Locate the cell with the specified text and output its (X, Y) center coordinate. 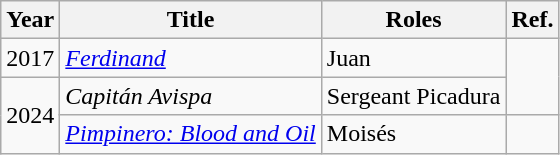
Sergeant Picadura (414, 96)
Ref. (532, 20)
Ferdinand (190, 58)
Moisés (414, 134)
Title (190, 20)
2024 (30, 115)
Juan (414, 58)
Capitán Avispa (190, 96)
Pimpinero: Blood and Oil (190, 134)
Year (30, 20)
2017 (30, 58)
Roles (414, 20)
